Determine the (X, Y) coordinate at the center of the cell enclosing the given text.  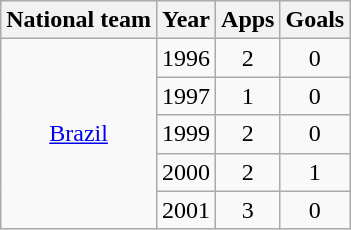
Brazil (79, 134)
Apps (248, 20)
1997 (186, 96)
3 (248, 210)
1999 (186, 134)
2000 (186, 172)
1996 (186, 58)
National team (79, 20)
Goals (315, 20)
Year (186, 20)
2001 (186, 210)
